Scan for the cell matching the given text and deliver its (X, Y) coordinate at center. 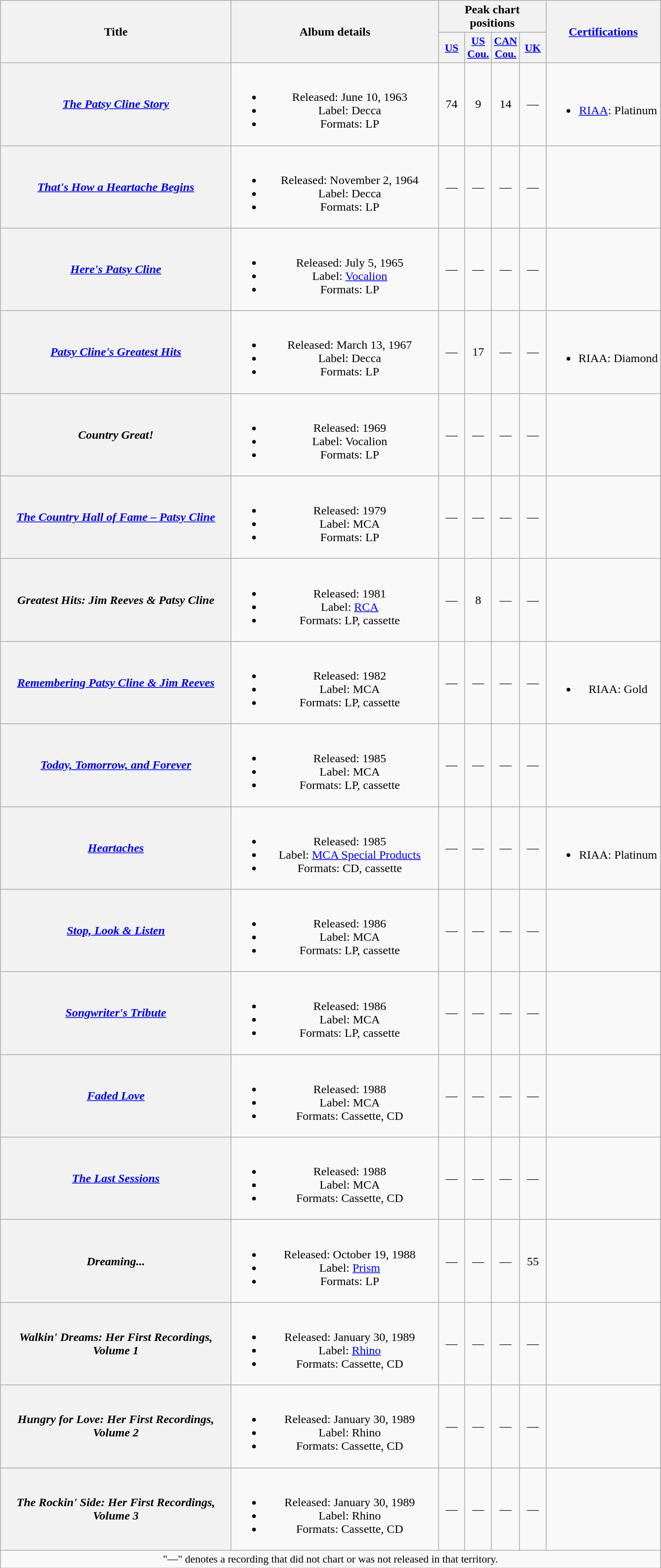
8 (478, 600)
CANCou. (505, 47)
UK (533, 47)
That's How a Heartache Begins (116, 187)
Released: 1969Label: VocalionFormats: LP (335, 434)
55 (533, 1261)
The Last Sessions (116, 1178)
The Country Hall of Fame – Patsy Cline (116, 517)
Released: 1982Label: MCAFormats: LP, cassette (335, 683)
Certifications (603, 32)
Songwriter's Tribute (116, 1013)
Greatest Hits: Jim Reeves & Patsy Cline (116, 600)
Hungry for Love: Her First Recordings,Volume 2 (116, 1427)
Released: 1979Label: MCAFormats: LP (335, 517)
Remembering Patsy Cline & Jim Reeves (116, 683)
The Patsy Cline Story (116, 104)
Country Great! (116, 434)
Released: July 5, 1965Label: VocalionFormats: LP (335, 269)
Released: March 13, 1967Label: DeccaFormats: LP (335, 352)
Dreaming... (116, 1261)
RIAA: Diamond (603, 352)
"—" denotes a recording that did not chart or was not released in that territory. (330, 1559)
Here's Patsy Cline (116, 269)
Stop, Look & Listen (116, 931)
Patsy Cline's Greatest Hits (116, 352)
Released: October 19, 1988Label: PrismFormats: LP (335, 1261)
Released: June 10, 1963Label: DeccaFormats: LP (335, 104)
Album details (335, 32)
Released: November 2, 1964Label: DeccaFormats: LP (335, 187)
17 (478, 352)
Released: 1985Label: MCAFormats: LP, cassette (335, 765)
74 (452, 104)
Released: 1985Label: MCA Special ProductsFormats: CD, cassette (335, 848)
Faded Love (116, 1096)
USCou. (478, 47)
Released: 1981Label: RCAFormats: LP, cassette (335, 600)
Today, Tomorrow, and Forever (116, 765)
14 (505, 104)
Heartaches (116, 848)
Peak chart positions (492, 17)
The Rockin' Side: Her First Recordings,Volume 3 (116, 1509)
US (452, 47)
RIAA: Gold (603, 683)
Walkin' Dreams: Her First Recordings,Volume 1 (116, 1343)
Title (116, 32)
9 (478, 104)
